Detect which cell encompasses the target text, then output its (X, Y) center coordinate. 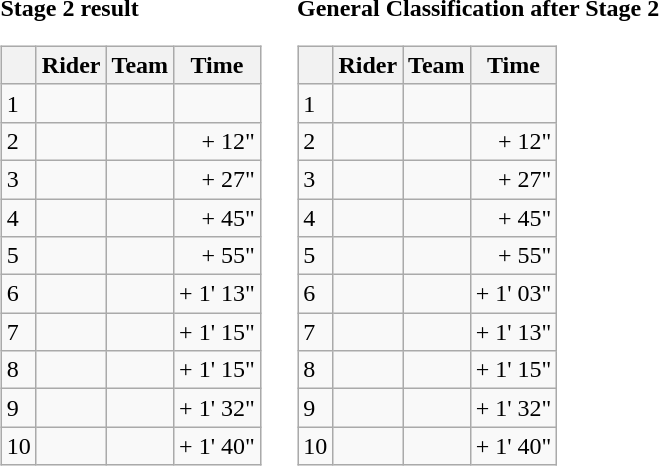
+ 1' 03" (514, 294)
